Scan for the cell matching the given text and deliver its [x, y] coordinate at center. 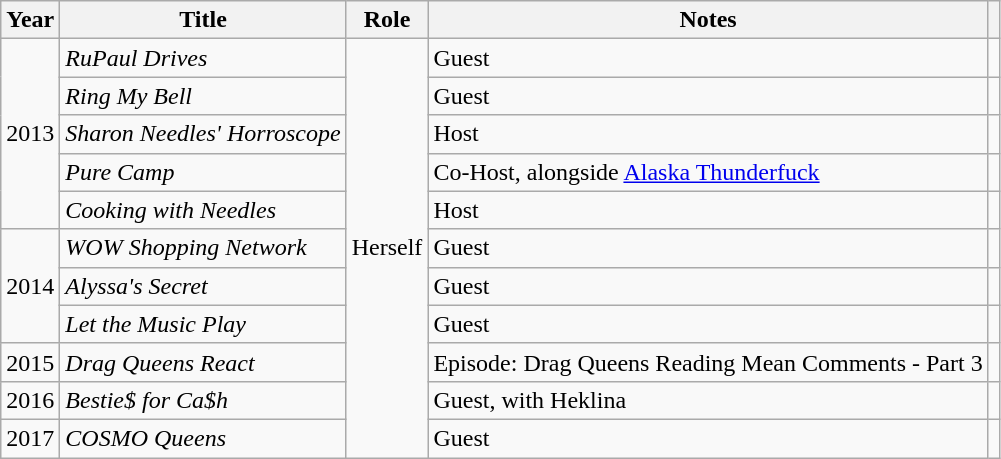
Bestie$ for Ca$h [203, 400]
Role [387, 20]
Pure Camp [203, 172]
COSMO Queens [203, 438]
Year [30, 20]
Herself [387, 248]
Let the Music Play [203, 324]
Sharon Needles' Horroscope [203, 134]
Episode: Drag Queens Reading Mean Comments - Part 3 [708, 362]
WOW Shopping Network [203, 248]
2017 [30, 438]
Title [203, 20]
2013 [30, 134]
Alyssa's Secret [203, 286]
Ring My Bell [203, 96]
Cooking with Needles [203, 210]
2014 [30, 286]
2015 [30, 362]
Drag Queens React [203, 362]
2016 [30, 400]
RuPaul Drives [203, 58]
Notes [708, 20]
Co-Host, alongside Alaska Thunderfuck [708, 172]
Guest, with Heklina [708, 400]
